From the cell containing the given text, extract its center point as (x, y) coordinate. 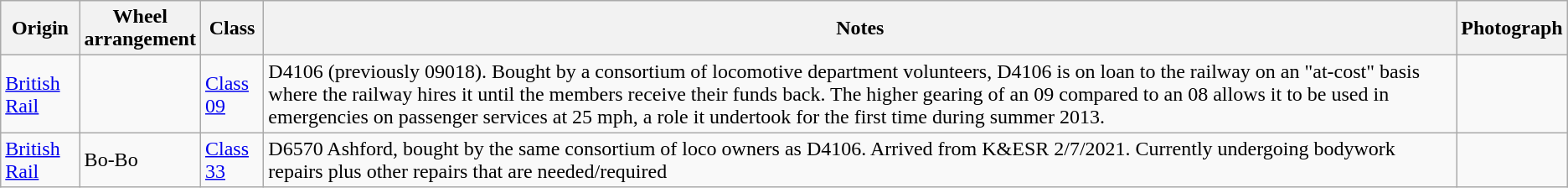
Class 09 (231, 94)
Class (231, 29)
Origin (40, 29)
Wheelarrangement (140, 29)
Photograph (1512, 29)
Bo-Bo (140, 159)
Class 33 (231, 159)
Notes (860, 29)
